Pinpoint the cell where the given text exists, returning its [x, y] midpoint coordinate. 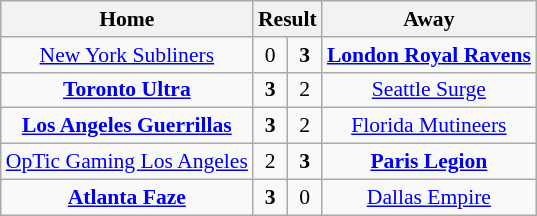
London Royal Ravens [429, 55]
Toronto Ultra [127, 90]
Dallas Empire [429, 197]
Seattle Surge [429, 90]
Away [429, 19]
Result [288, 19]
Florida Mutineers [429, 126]
Home [127, 19]
Los Angeles Guerrillas [127, 126]
Paris Legion [429, 162]
Atlanta Faze [127, 197]
OpTic Gaming Los Angeles [127, 162]
New York Subliners [127, 55]
